Capture the cell that displays the provided text and extract its [x, y] central coordinate. 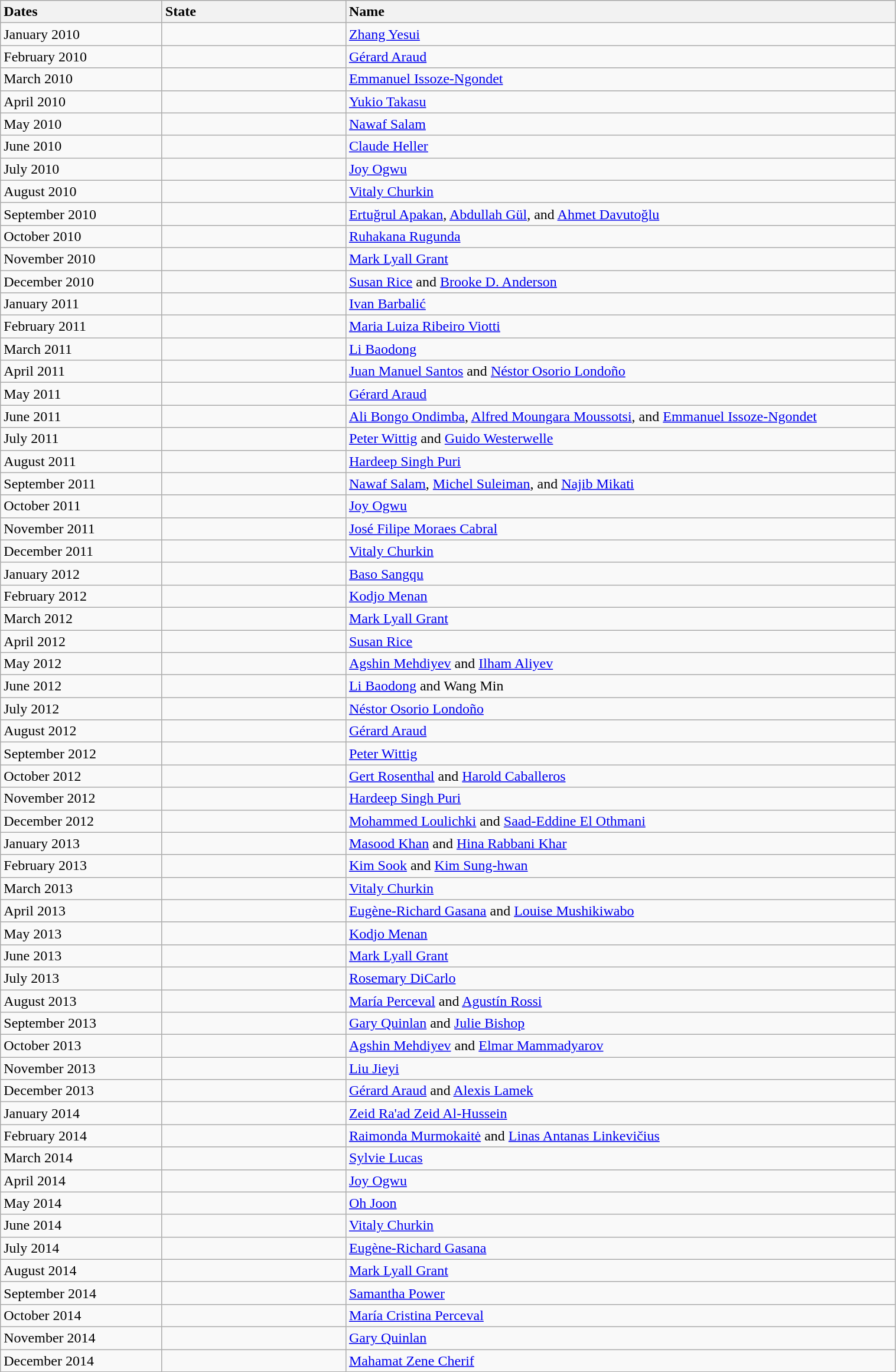
July 2013 [82, 978]
February 2013 [82, 866]
Mahamat Zene Cherif [620, 1360]
December 2013 [82, 1091]
January 2011 [82, 304]
Juan Manuel Santos and Néstor Osorio Londoño [620, 371]
October 2010 [82, 236]
November 2010 [82, 259]
January 2013 [82, 843]
January 2010 [82, 34]
December 2012 [82, 821]
April 2010 [82, 102]
October 2011 [82, 506]
María Cristina Perceval [620, 1315]
Susan Rice [620, 641]
Zhang Yesui [620, 34]
June 2010 [82, 146]
September 2010 [82, 214]
Agshin Mehdiyev and Elmar Mammadyarov [620, 1046]
Néstor Osorio Londoño [620, 709]
Zeid Ra'ad Zeid Al-Hussein [620, 1113]
November 2013 [82, 1068]
Ivan Barbalić [620, 304]
October 2012 [82, 776]
March 2011 [82, 349]
February 2014 [82, 1136]
June 2012 [82, 686]
Yukio Takasu [620, 102]
May 2012 [82, 664]
Gary Quinlan and Julie Bishop [620, 1024]
Emmanuel Issoze-Ngondet [620, 79]
Oh Joon [620, 1203]
María Perceval and Agustín Rossi [620, 1001]
June 2014 [82, 1226]
February 2011 [82, 327]
December 2011 [82, 551]
July 2010 [82, 169]
July 2012 [82, 709]
May 2013 [82, 933]
September 2014 [82, 1293]
June 2011 [82, 416]
October 2013 [82, 1046]
Liu Jieyi [620, 1068]
Sylvie Lucas [620, 1158]
April 2013 [82, 911]
Gert Rosenthal and Harold Caballeros [620, 776]
November 2012 [82, 799]
April 2012 [82, 641]
June 2013 [82, 956]
April 2011 [82, 371]
Ruhakana Rugunda [620, 236]
May 2011 [82, 394]
Eugène-Richard Gasana [620, 1248]
August 2012 [82, 731]
December 2010 [82, 282]
Name [620, 12]
Gérard Araud and Alexis Lamek [620, 1091]
Baso Sangqu [620, 573]
Masood Khan and Hina Rabbani Khar [620, 843]
Li Baodong [620, 349]
September 2011 [82, 484]
Dates [82, 12]
September 2012 [82, 754]
Maria Luiza Ribeiro Viotti [620, 327]
August 2013 [82, 1001]
October 2014 [82, 1315]
January 2012 [82, 573]
Li Baodong and Wang Min [620, 686]
Peter Wittig and Guido Westerwelle [620, 439]
Samantha Power [620, 1293]
January 2014 [82, 1113]
November 2014 [82, 1338]
August 2011 [82, 461]
Nawaf Salam, Michel Suleiman, and Najib Mikati [620, 484]
March 2010 [82, 79]
Raimonda Murmokaitė and Linas Antanas Linkevičius [620, 1136]
Ali Bongo Ondimba, Alfred Moungara Moussotsi, and Emmanuel Issoze-Ngondet [620, 416]
May 2010 [82, 124]
December 2014 [82, 1360]
November 2011 [82, 529]
Rosemary DiCarlo [620, 978]
July 2014 [82, 1248]
March 2012 [82, 618]
Ertuğrul Apakan, Abdullah Gül, and Ahmet Davutoğlu [620, 214]
Claude Heller [620, 146]
April 2014 [82, 1181]
February 2010 [82, 57]
Gary Quinlan [620, 1338]
Mohammed Loulichki and Saad-Eddine El Othmani [620, 821]
Kim Sook and Kim Sung-hwan [620, 866]
August 2010 [82, 191]
August 2014 [82, 1270]
José Filipe Moraes Cabral [620, 529]
March 2014 [82, 1158]
Peter Wittig [620, 754]
May 2014 [82, 1203]
State [254, 12]
Susan Rice and Brooke D. Anderson [620, 282]
Nawaf Salam [620, 124]
Eugène-Richard Gasana and Louise Mushikiwabo [620, 911]
July 2011 [82, 439]
September 2013 [82, 1024]
Agshin Mehdiyev and Ilham Aliyev [620, 664]
February 2012 [82, 596]
March 2013 [82, 888]
